From the cell containing the given text, extract its center point as (x, y) coordinate. 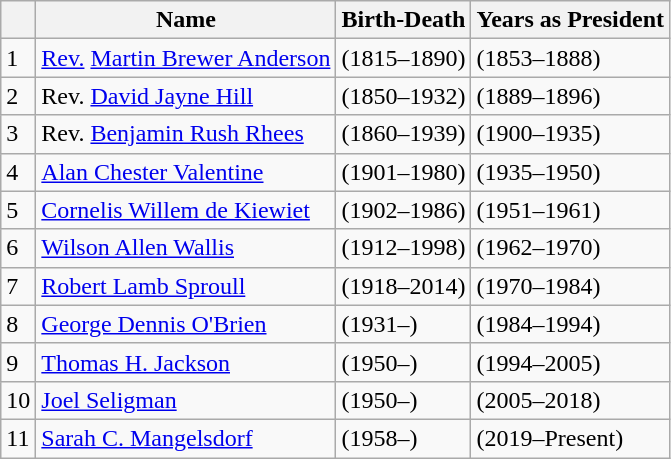
(1901–1980) (404, 172)
4 (18, 172)
(1984–1994) (570, 324)
Name (186, 20)
Rev. Benjamin Rush Rhees (186, 134)
(2005–2018) (570, 400)
(1918–2014) (404, 286)
2 (18, 96)
(1850–1932) (404, 96)
Wilson Allen Wallis (186, 248)
11 (18, 438)
(1815–1890) (404, 58)
3 (18, 134)
(1935–1950) (570, 172)
Rev. David Jayne Hill (186, 96)
(1860–1939) (404, 134)
10 (18, 400)
8 (18, 324)
7 (18, 286)
(2019–Present) (570, 438)
Thomas H. Jackson (186, 362)
(1958–) (404, 438)
(1970–1984) (570, 286)
(1951–1961) (570, 210)
Cornelis Willem de Kiewiet (186, 210)
George Dennis O'Brien (186, 324)
Rev. Martin Brewer Anderson (186, 58)
(1900–1935) (570, 134)
Robert Lamb Sproull (186, 286)
(1853–1888) (570, 58)
(1994–2005) (570, 362)
1 (18, 58)
(1902–1986) (404, 210)
Birth-Death (404, 20)
Sarah C. Mangelsdorf (186, 438)
(1912–1998) (404, 248)
6 (18, 248)
(1962–1970) (570, 248)
(1931–) (404, 324)
Alan Chester Valentine (186, 172)
5 (18, 210)
Joel Seligman (186, 400)
Years as President (570, 20)
9 (18, 362)
(1889–1896) (570, 96)
